From the cell containing the given text, extract its center point as [X, Y] coordinate. 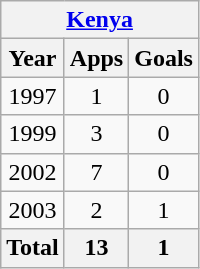
Apps [96, 58]
13 [96, 248]
2002 [33, 172]
2 [96, 210]
7 [96, 172]
Goals [164, 58]
3 [96, 134]
1997 [33, 96]
1999 [33, 134]
Total [33, 248]
Kenya [100, 20]
Year [33, 58]
2003 [33, 210]
